Scan for the cell matching the given text and deliver its (X, Y) coordinate at center. 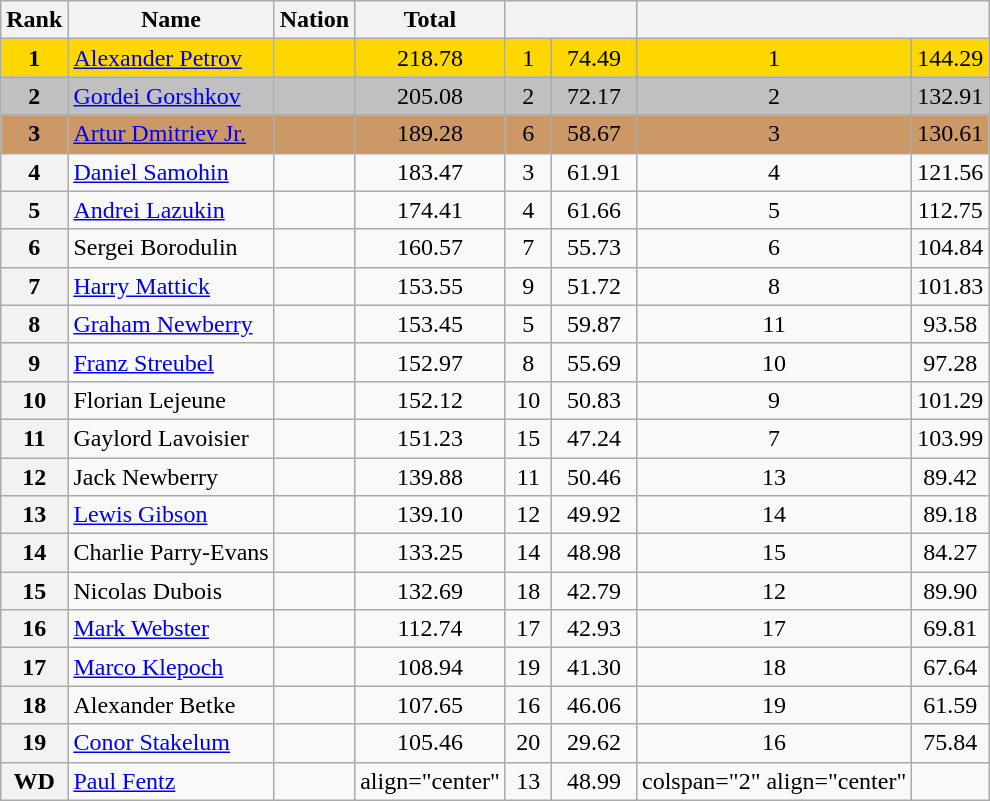
Andrei Lazukin (171, 210)
152.97 (430, 362)
75.84 (950, 743)
144.29 (950, 58)
42.79 (594, 591)
Name (171, 20)
20 (528, 743)
72.17 (594, 96)
59.87 (594, 324)
50.46 (594, 477)
112.75 (950, 210)
152.12 (430, 400)
41.30 (594, 667)
Gordei Gorshkov (171, 96)
105.46 (430, 743)
153.45 (430, 324)
Graham Newberry (171, 324)
69.81 (950, 629)
112.74 (430, 629)
46.06 (594, 705)
Marco Klepoch (171, 667)
74.49 (594, 58)
103.99 (950, 438)
47.24 (594, 438)
139.88 (430, 477)
Sergei Borodulin (171, 248)
132.91 (950, 96)
67.64 (950, 667)
107.65 (430, 705)
Paul Fentz (171, 781)
Alexander Petrov (171, 58)
104.84 (950, 248)
Franz Streubel (171, 362)
Artur Dmitriev Jr. (171, 134)
189.28 (430, 134)
132.69 (430, 591)
Nation (314, 20)
align="center" (430, 781)
139.10 (430, 515)
Daniel Samohin (171, 172)
Rank (34, 20)
97.28 (950, 362)
Alexander Betke (171, 705)
Lewis Gibson (171, 515)
48.98 (594, 553)
61.59 (950, 705)
89.18 (950, 515)
61.91 (594, 172)
89.90 (950, 591)
50.83 (594, 400)
Conor Stakelum (171, 743)
133.25 (430, 553)
51.72 (594, 286)
218.78 (430, 58)
Harry Mattick (171, 286)
58.67 (594, 134)
101.83 (950, 286)
48.99 (594, 781)
160.57 (430, 248)
42.93 (594, 629)
101.29 (950, 400)
Nicolas Dubois (171, 591)
29.62 (594, 743)
153.55 (430, 286)
colspan="2" align="center" (774, 781)
84.27 (950, 553)
Charlie Parry-Evans (171, 553)
121.56 (950, 172)
49.92 (594, 515)
Jack Newberry (171, 477)
130.61 (950, 134)
Mark Webster (171, 629)
174.41 (430, 210)
55.69 (594, 362)
Gaylord Lavoisier (171, 438)
205.08 (430, 96)
93.58 (950, 324)
Total (430, 20)
61.66 (594, 210)
89.42 (950, 477)
55.73 (594, 248)
Florian Lejeune (171, 400)
108.94 (430, 667)
151.23 (430, 438)
183.47 (430, 172)
WD (34, 781)
